Return [X, Y] of the center of cell containing provided text 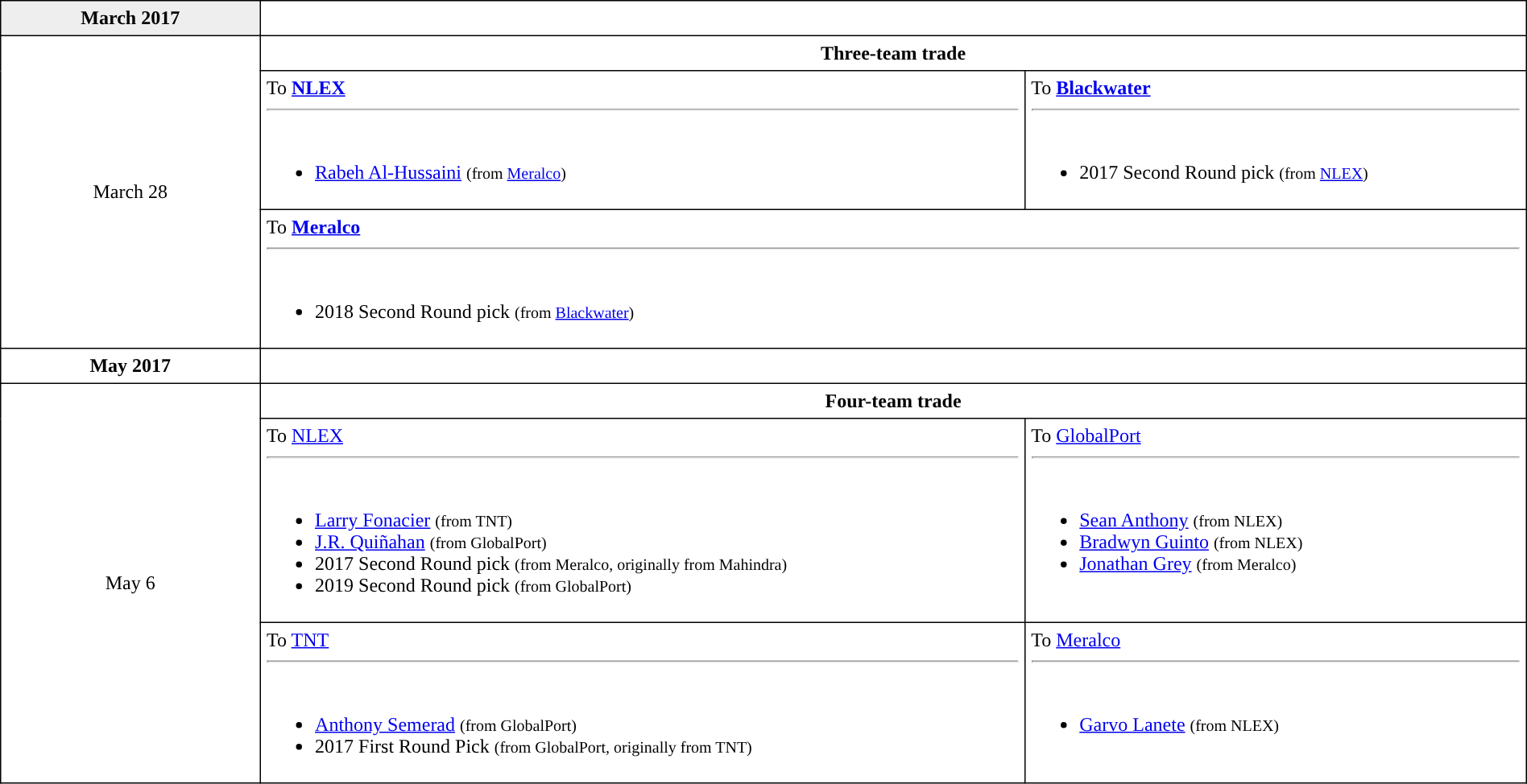
May 2017 [130, 366]
To Blackwater2017 Second Round pick (from NLEX) [1276, 140]
Three-team trade [893, 53]
Four-team trade [893, 401]
March 2017 [130, 19]
To NLEXRabeh Al-Hussaini (from Meralco) [643, 140]
To TNTAnthony Semerad (from GlobalPort)2017 First Round Pick (from GlobalPort, originally from TNT) [643, 703]
To GlobalPortSean Anthony (from NLEX)Bradwyn Guinto (from NLEX)Jonathan Grey (from Meralco) [1276, 521]
To Meralco2018 Second Round pick (from Blackwater) [893, 279]
To MeralcoGarvo Lanete (from NLEX) [1276, 703]
May 6 [130, 583]
March 28 [130, 192]
